Pinpoint the cell where the given text exists, returning its (x, y) midpoint coordinate. 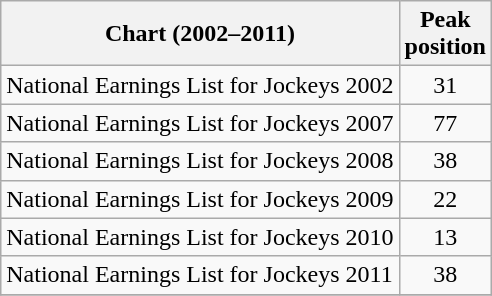
13 (445, 237)
National Earnings List for Jockeys 2007 (200, 123)
Peakposition (445, 34)
National Earnings List for Jockeys 2009 (200, 199)
National Earnings List for Jockeys 2011 (200, 275)
National Earnings List for Jockeys 2008 (200, 161)
National Earnings List for Jockeys 2002 (200, 85)
National Earnings List for Jockeys 2010 (200, 237)
77 (445, 123)
22 (445, 199)
Chart (2002–2011) (200, 34)
31 (445, 85)
